Provide the (X, Y) coordinate of the cell's center where the given text is located.  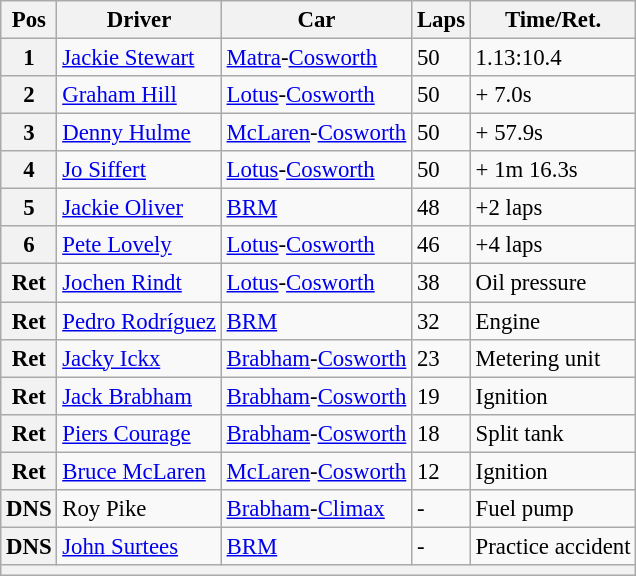
1.13:10.4 (553, 58)
Piers Courage (139, 433)
+ 1m 16.3s (553, 170)
38 (442, 283)
Pos (29, 20)
4 (29, 170)
6 (29, 245)
1 (29, 58)
12 (442, 471)
32 (442, 321)
Jackie Oliver (139, 208)
5 (29, 208)
Pete Lovely (139, 245)
John Surtees (139, 546)
3 (29, 133)
Jacky Ickx (139, 358)
Metering unit (553, 358)
Jack Brabham (139, 396)
Split tank (553, 433)
Pedro Rodríguez (139, 321)
48 (442, 208)
23 (442, 358)
+2 laps (553, 208)
Practice accident (553, 546)
Oil pressure (553, 283)
Bruce McLaren (139, 471)
Jo Siffert (139, 170)
Laps (442, 20)
Engine (553, 321)
18 (442, 433)
Roy Pike (139, 509)
+ 57.9s (553, 133)
19 (442, 396)
Matra-Cosworth (316, 58)
Graham Hill (139, 95)
Fuel pump (553, 509)
+4 laps (553, 245)
Driver (139, 20)
+ 7.0s (553, 95)
Time/Ret. (553, 20)
Denny Hulme (139, 133)
Jackie Stewart (139, 58)
Car (316, 20)
Jochen Rindt (139, 283)
46 (442, 245)
Brabham-Climax (316, 509)
2 (29, 95)
